From the cell containing the given text, extract its center point as [X, Y] coordinate. 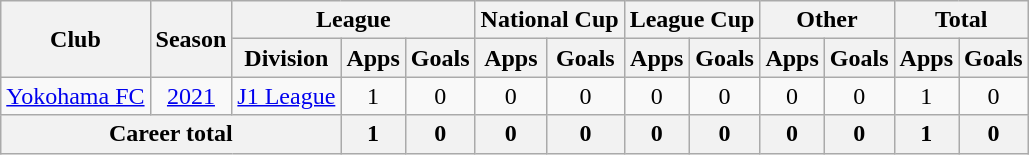
National Cup [550, 20]
League [354, 20]
League Cup [692, 20]
J1 League [286, 96]
Total [961, 20]
Other [827, 20]
Yokohama FC [76, 96]
Career total [171, 134]
Club [76, 39]
Division [286, 58]
2021 [191, 96]
Season [191, 39]
